For the text-containing cell, return its midpoint in [x, y] coordinate format. 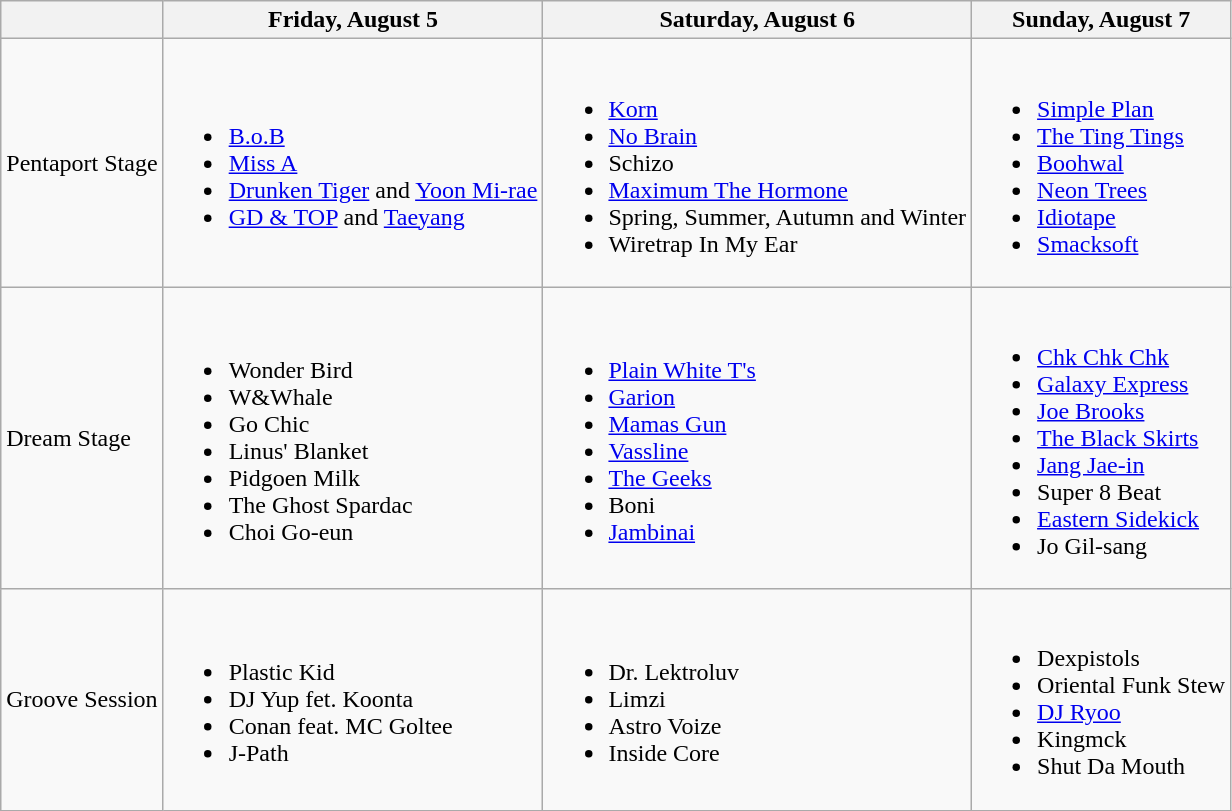
Groove Session [82, 700]
Friday, August 5 [353, 20]
Dream Stage [82, 438]
Chk Chk ChkGalaxy ExpressJoe BrooksThe Black SkirtsJang Jae-inSuper 8 BeatEastern SidekickJo Gil-sang [1102, 438]
Dr. LektroluvLimziAstro VoizeInside Core [758, 700]
Plastic KidDJ Yup fet. KoontaConan feat. MC GolteeJ-Path [353, 700]
KornNo BrainSchizoMaximum The HormoneSpring, Summer, Autumn and WinterWiretrap In My Ear [758, 163]
B.o.BMiss ADrunken Tiger and Yoon Mi-raeGD & TOP and Taeyang [353, 163]
Wonder BirdW&WhaleGo ChicLinus' BlanketPidgoen MilkThe Ghost SpardacChoi Go-eun [353, 438]
DexpistolsOriental Funk StewDJ RyooKingmckShut Da Mouth [1102, 700]
Saturday, August 6 [758, 20]
Simple PlanThe Ting TingsBoohwalNeon TreesIdiotapeSmacksoft [1102, 163]
Sunday, August 7 [1102, 20]
Plain White T'sGarionMamas GunVasslineThe GeeksBoniJambinai [758, 438]
Pentaport Stage [82, 163]
